Detect which cell encompasses the target text, then output its [x, y] center coordinate. 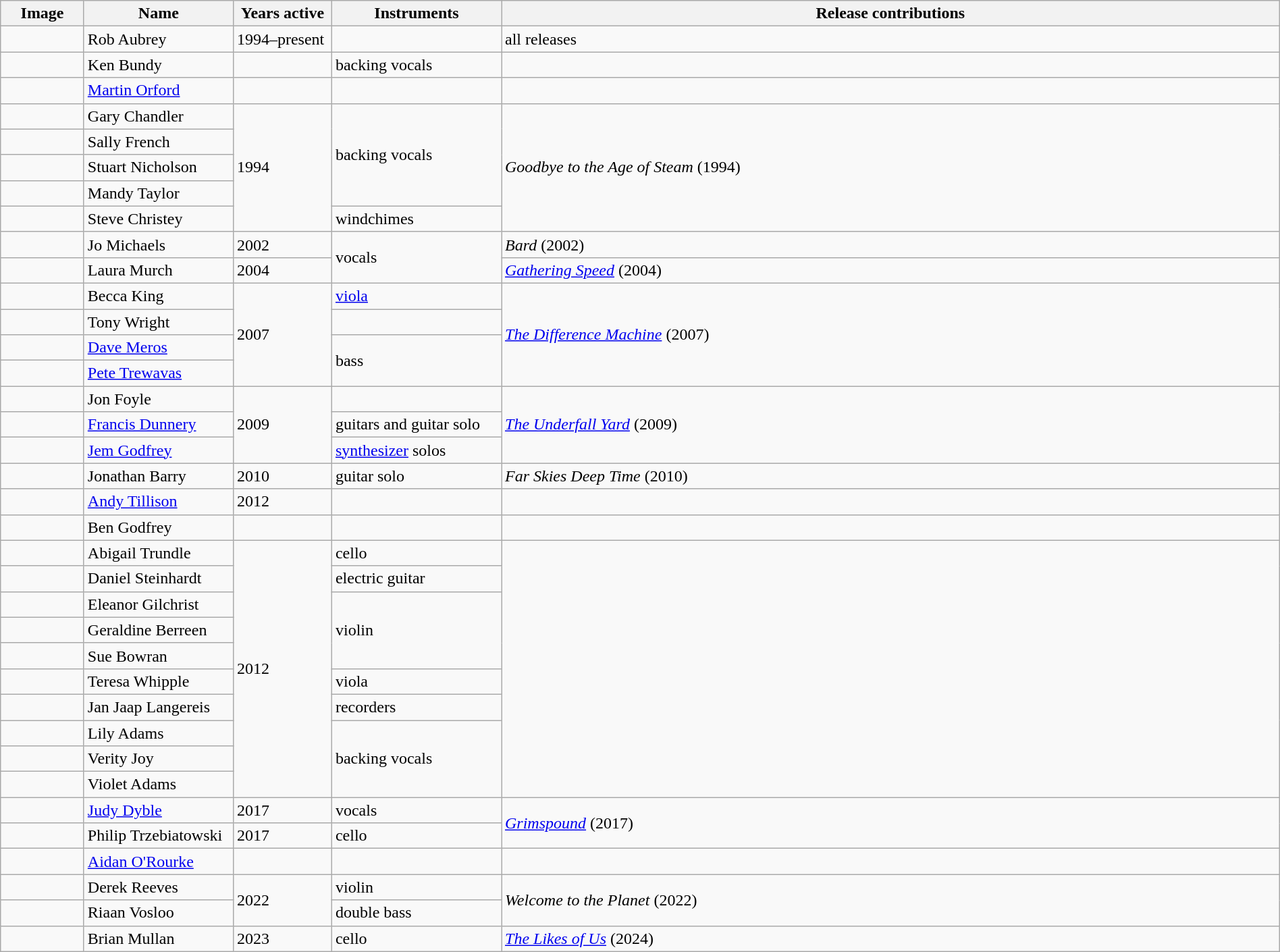
Welcome to the Planet (2022) [890, 900]
Becca King [158, 296]
Judy Dyble [158, 810]
Abigail Trundle [158, 553]
Image [43, 14]
windchimes [416, 219]
2002 [282, 244]
recorders [416, 707]
Jem Godfrey [158, 450]
double bass [416, 913]
electric guitar [416, 579]
Gary Chandler [158, 116]
Tony Wright [158, 322]
1994–present [282, 39]
Pete Trewavas [158, 373]
Far Skies Deep Time (2010) [890, 476]
Sue Bowran [158, 656]
Mandy Taylor [158, 193]
guitar solo [416, 476]
Martin Orford [158, 90]
Teresa Whipple [158, 681]
2004 [282, 270]
Jan Jaap Langereis [158, 707]
Instruments [416, 14]
Gathering Speed (2004) [890, 270]
2007 [282, 334]
Jonathan Barry [158, 476]
The Likes of Us (2024) [890, 938]
synthesizer solos [416, 450]
Aidan O'Rourke [158, 862]
The Difference Machine (2007) [890, 334]
guitars and guitar solo [416, 425]
Philip Trzebiatowski [158, 836]
Riaan Vosloo [158, 913]
Violet Adams [158, 785]
Daniel Steinhardt [158, 579]
Steve Christey [158, 219]
Release contributions [890, 14]
1994 [282, 167]
Goodbye to the Age of Steam (1994) [890, 167]
Years active [282, 14]
2022 [282, 900]
2023 [282, 938]
Rob Aubrey [158, 39]
Ken Bundy [158, 65]
Lily Adams [158, 733]
Stuart Nicholson [158, 167]
Verity Joy [158, 759]
Jo Michaels [158, 244]
all releases [890, 39]
Laura Murch [158, 270]
2009 [282, 425]
Brian Mullan [158, 938]
Grimspound (2017) [890, 823]
bass [416, 361]
Dave Meros [158, 348]
Sally French [158, 142]
Bard (2002) [890, 244]
Eleanor Gilchrist [158, 604]
Geraldine Berreen [158, 630]
The Underfall Yard (2009) [890, 425]
Francis Dunnery [158, 425]
Derek Reeves [158, 887]
Name [158, 14]
Andy Tillison [158, 502]
Ben Godfrey [158, 527]
2010 [282, 476]
Jon Foyle [158, 399]
